Extract the (X, Y) coordinate from the center of the cell holding the provided text.  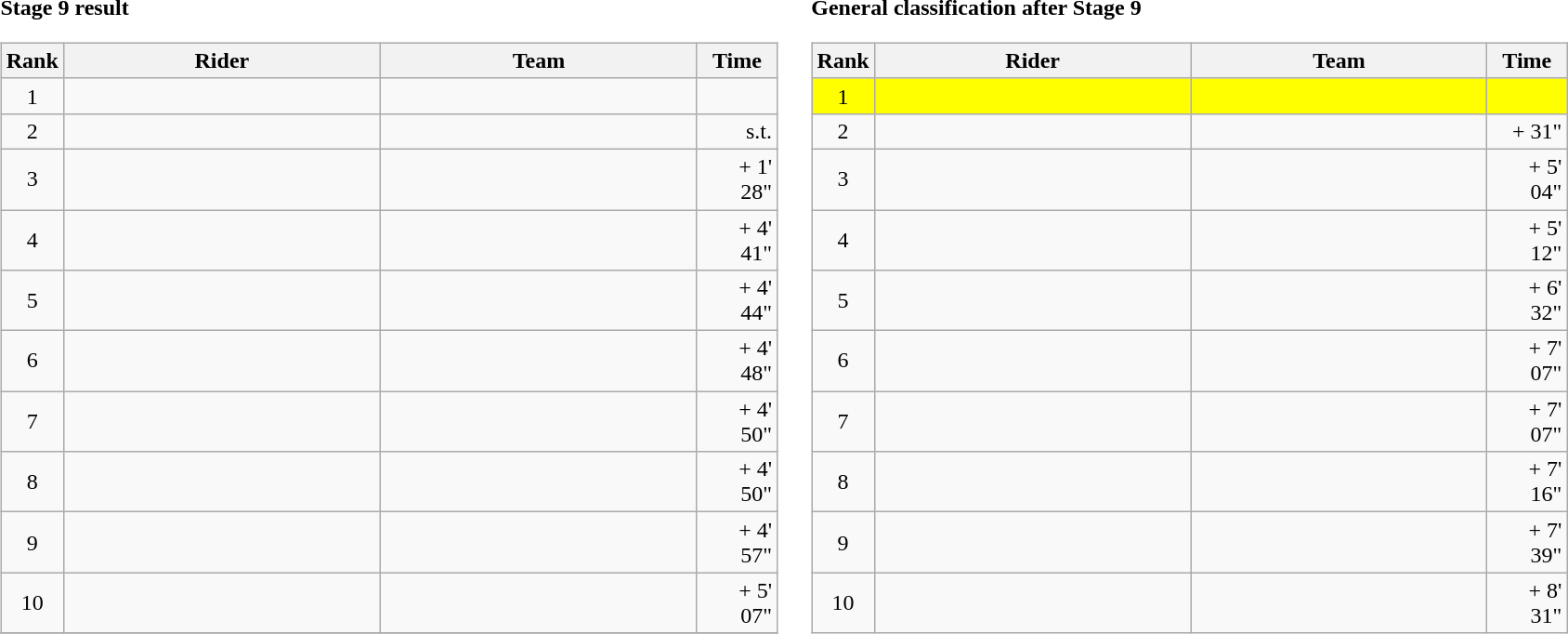
+ 1' 28" (737, 178)
+ 4' 57" (737, 543)
+ 6' 32" (1527, 301)
+ 5' 12" (1527, 240)
+ 4' 44" (737, 301)
+ 7' 39" (1527, 543)
+ 4' 41" (737, 240)
+ 7' 16" (1527, 482)
+ 4' 48" (737, 361)
+ 5' 04" (1527, 178)
+ 31" (1527, 131)
+ 5' 07" (737, 602)
+ 8' 31" (1527, 602)
s.t. (737, 131)
